Search for the cell housing the specified text and yield its [X, Y] center coordinate. 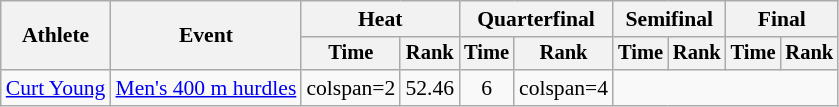
colspan=4 [564, 88]
Quarterfinal [536, 19]
Semifinal [669, 19]
Final [782, 19]
Curt Young [56, 88]
Men's 400 m hurdles [206, 88]
Athlete [56, 36]
52.46 [430, 88]
Heat [380, 19]
Event [206, 36]
6 [486, 88]
colspan=2 [350, 88]
